For the text-containing cell, return its midpoint in (X, Y) coordinate format. 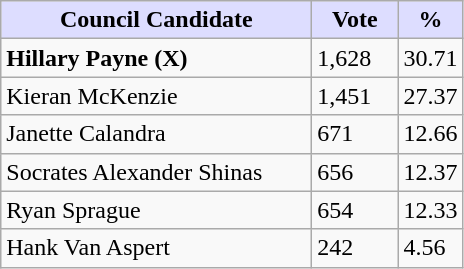
654 (355, 210)
Socrates Alexander Shinas (156, 172)
Janette Calandra (156, 134)
12.66 (430, 134)
Hillary Payne (X) (156, 58)
Council Candidate (156, 20)
Hank Van Aspert (156, 248)
671 (355, 134)
12.33 (430, 210)
656 (355, 172)
4.56 (430, 248)
30.71 (430, 58)
% (430, 20)
1,628 (355, 58)
Ryan Sprague (156, 210)
1,451 (355, 96)
12.37 (430, 172)
242 (355, 248)
Kieran McKenzie (156, 96)
27.37 (430, 96)
Vote (355, 20)
